Detect which cell encompasses the target text, then output its [x, y] center coordinate. 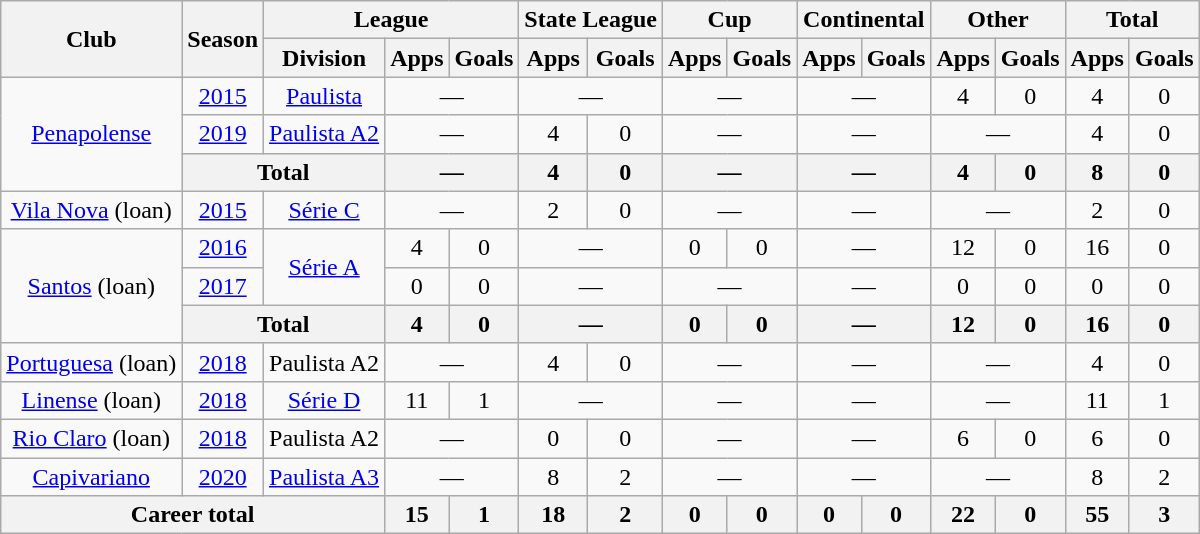
15 [417, 515]
Linense (loan) [92, 400]
2019 [223, 134]
League [392, 20]
Série C [324, 210]
Penapolense [92, 134]
Portuguesa (loan) [92, 362]
Capivariano [92, 477]
18 [554, 515]
2020 [223, 477]
Continental [864, 20]
Other [998, 20]
3 [1164, 515]
Division [324, 58]
Vila Nova (loan) [92, 210]
Career total [193, 515]
Club [92, 39]
Santos (loan) [92, 286]
Série D [324, 400]
Série A [324, 267]
Rio Claro (loan) [92, 438]
State League [591, 20]
Cup [730, 20]
2017 [223, 286]
2016 [223, 248]
Season [223, 39]
22 [963, 515]
55 [1097, 515]
Paulista A3 [324, 477]
Paulista [324, 96]
